Return the (x, y) coordinate for the center point of the cell that contains the specified text.  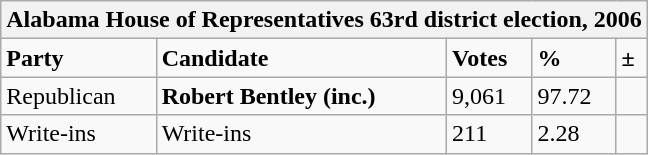
Robert Bentley (inc.) (301, 96)
% (574, 58)
211 (490, 134)
Candidate (301, 58)
Party (78, 58)
2.28 (574, 134)
± (632, 58)
Alabama House of Representatives 63rd district election, 2006 (324, 20)
9,061 (490, 96)
Votes (490, 58)
Republican (78, 96)
97.72 (574, 96)
